Pinpoint the cell where the given text exists, returning its [x, y] midpoint coordinate. 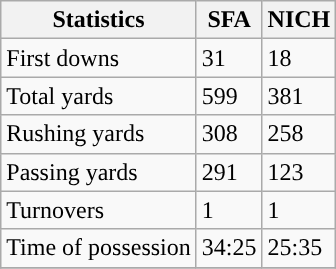
308 [229, 134]
18 [299, 58]
599 [229, 96]
34:25 [229, 248]
Passing yards [99, 172]
Time of possession [99, 248]
381 [299, 96]
Turnovers [99, 210]
123 [299, 172]
Total yards [99, 96]
291 [229, 172]
First downs [99, 58]
Statistics [99, 20]
31 [229, 58]
258 [299, 134]
SFA [229, 20]
Rushing yards [99, 134]
25:35 [299, 248]
NICH [299, 20]
